Identify which cell holds the provided text, then report its [X, Y] central coordinate. 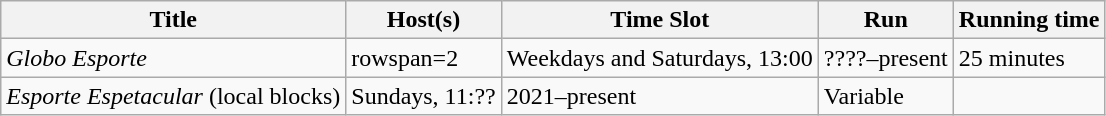
Variable [886, 96]
2021–present [660, 96]
Title [174, 20]
Time Slot [660, 20]
????–present [886, 58]
Run [886, 20]
Running time [1029, 20]
25 minutes [1029, 58]
Sundays, 11:?? [424, 96]
Weekdays and Saturdays, 13:00 [660, 58]
Host(s) [424, 20]
Globo Esporte [174, 58]
Esporte Espetacular (local blocks) [174, 96]
rowspan=2 [424, 58]
